Extract the [X, Y] coordinate from the center of the cell holding the provided text.  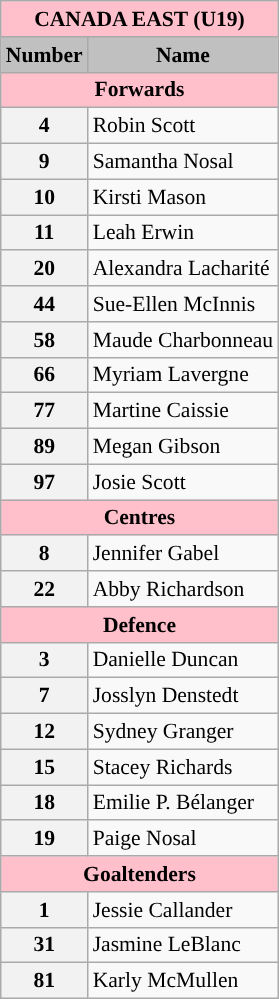
Number [44, 55]
Alexandra Lacharité [184, 269]
Stacey Richards [184, 767]
Sue-Ellen McInnis [184, 304]
Paige Nosal [184, 839]
Forwards [140, 90]
Leah Erwin [184, 233]
Robin Scott [184, 126]
18 [44, 803]
9 [44, 162]
Name [184, 55]
81 [44, 981]
89 [44, 447]
Myriam Lavergne [184, 375]
Karly McMullen [184, 981]
97 [44, 482]
Centres [140, 518]
Josslyn Denstedt [184, 696]
Goaltenders [140, 874]
31 [44, 945]
Kirsti Mason [184, 197]
Samantha Nosal [184, 162]
3 [44, 660]
20 [44, 269]
Defence [140, 625]
7 [44, 696]
Sydney Granger [184, 732]
Emilie P. Bélanger [184, 803]
Jessie Callander [184, 910]
Jasmine LeBlanc [184, 945]
1 [44, 910]
Josie Scott [184, 482]
4 [44, 126]
44 [44, 304]
CANADA EAST (U19) [140, 19]
19 [44, 839]
Jennifer Gabel [184, 554]
Megan Gibson [184, 447]
Maude Charbonneau [184, 340]
66 [44, 375]
Abby Richardson [184, 589]
Martine Caissie [184, 411]
11 [44, 233]
10 [44, 197]
15 [44, 767]
12 [44, 732]
77 [44, 411]
8 [44, 554]
22 [44, 589]
Danielle Duncan [184, 660]
58 [44, 340]
